Extract the (X, Y) coordinate from the center of the cell holding the provided text.  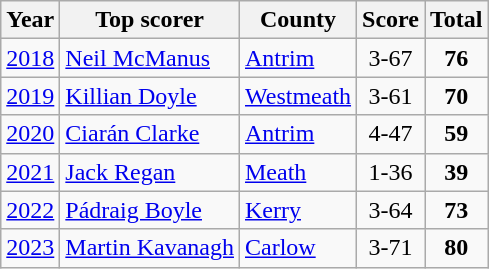
Martin Kavanagh (150, 248)
3-61 (391, 96)
Year (30, 20)
4-47 (391, 134)
76 (457, 58)
2019 (30, 96)
3-64 (391, 210)
2023 (30, 248)
Carlow (298, 248)
Top scorer (150, 20)
Meath (298, 172)
3-71 (391, 248)
2018 (30, 58)
Jack Regan (150, 172)
Ciarán Clarke (150, 134)
Kerry (298, 210)
Score (391, 20)
59 (457, 134)
2020 (30, 134)
Total (457, 20)
3-67 (391, 58)
Killian Doyle (150, 96)
Westmeath (298, 96)
70 (457, 96)
2021 (30, 172)
Pádraig Boyle (150, 210)
39 (457, 172)
Neil McManus (150, 58)
County (298, 20)
80 (457, 248)
73 (457, 210)
1-36 (391, 172)
2022 (30, 210)
